Locate the cell with the specified text and output its [x, y] center coordinate. 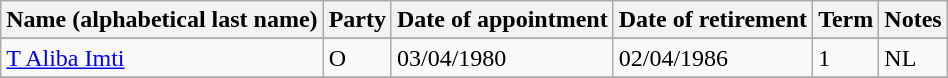
NL [913, 58]
Term [846, 20]
Party [357, 20]
02/04/1986 [712, 58]
Date of retirement [712, 20]
1 [846, 58]
O [357, 58]
Notes [913, 20]
T Aliba Imti [162, 58]
Date of appointment [502, 20]
Name (alphabetical last name) [162, 20]
03/04/1980 [502, 58]
